Output the [X, Y] coordinate of the center of the cell containing the given text.  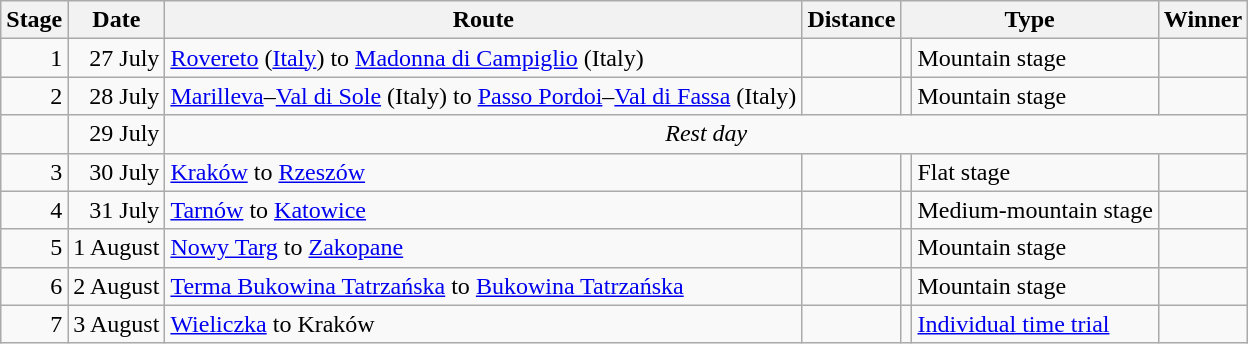
Date [116, 20]
2 August [116, 286]
Medium-mountain stage [1035, 210]
Route [484, 20]
Stage [34, 20]
1 August [116, 248]
29 July [116, 134]
Distance [852, 20]
Type [1030, 20]
30 July [116, 172]
Tarnów to Katowice [484, 210]
Rest day [706, 134]
Winner [1202, 20]
Wieliczka to Kraków [484, 324]
5 [34, 248]
Flat stage [1035, 172]
Nowy Targ to Zakopane [484, 248]
2 [34, 96]
Marilleva–Val di Sole (Italy) to Passo Pordoi–Val di Fassa (Italy) [484, 96]
Rovereto (Italy) to Madonna di Campiglio (Italy) [484, 58]
3 August [116, 324]
7 [34, 324]
1 [34, 58]
Individual time trial [1035, 324]
Kraków to Rzeszów [484, 172]
27 July [116, 58]
Terma Bukowina Tatrzańska to Bukowina Tatrzańska [484, 286]
31 July [116, 210]
3 [34, 172]
6 [34, 286]
28 July [116, 96]
4 [34, 210]
